Determine the [x, y] coordinate at the center of the cell enclosing the given text.  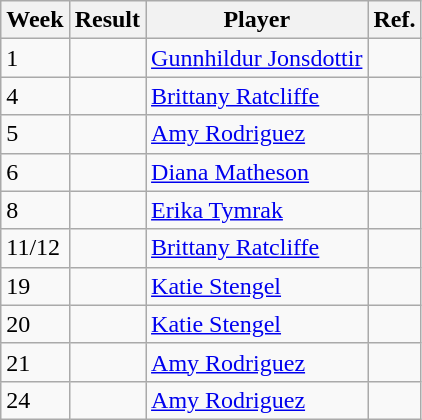
Erika Tymrak [257, 210]
4 [35, 96]
24 [35, 400]
11/12 [35, 248]
21 [35, 362]
Diana Matheson [257, 172]
8 [35, 210]
5 [35, 134]
Ref. [394, 20]
Result [107, 20]
Gunnhildur Jonsdottir [257, 58]
Player [257, 20]
19 [35, 286]
6 [35, 172]
Week [35, 20]
20 [35, 324]
1 [35, 58]
